Detect which cell encompasses the target text, then output its (X, Y) center coordinate. 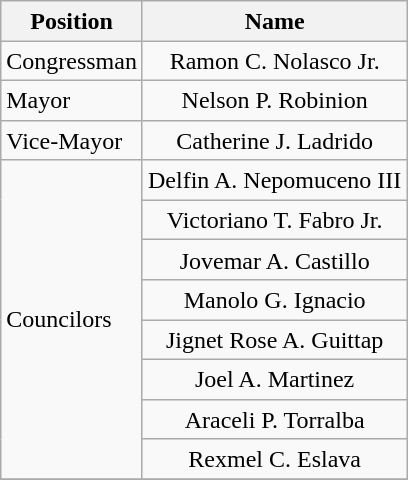
Rexmel C. Eslava (274, 459)
Jignet Rose A. Guittap (274, 340)
Congressman (72, 61)
Delfin A. Nepomuceno III (274, 180)
Catherine J. Ladrido (274, 140)
Araceli P. Torralba (274, 419)
Joel A. Martinez (274, 379)
Councilors (72, 320)
Jovemar A. Castillo (274, 260)
Mayor (72, 100)
Position (72, 21)
Ramon C. Nolasco Jr. (274, 61)
Nelson P. Robinion (274, 100)
Manolo G. Ignacio (274, 300)
Vice-Mayor (72, 140)
Victoriano T. Fabro Jr. (274, 220)
Name (274, 21)
